Capture the cell that displays the provided text and extract its [x, y] central coordinate. 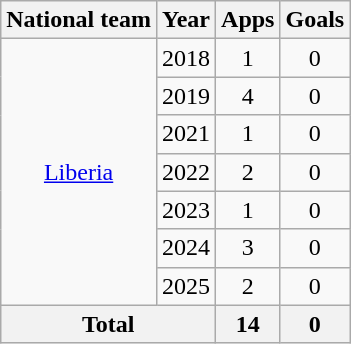
2024 [186, 248]
Total [108, 324]
2025 [186, 286]
4 [248, 96]
3 [248, 248]
14 [248, 324]
Goals [315, 20]
2021 [186, 134]
Apps [248, 20]
Year [186, 20]
2023 [186, 210]
2019 [186, 96]
2022 [186, 172]
Liberia [79, 172]
2018 [186, 58]
National team [79, 20]
